Determine the (x, y) coordinate at the center of the cell enclosing the given text.  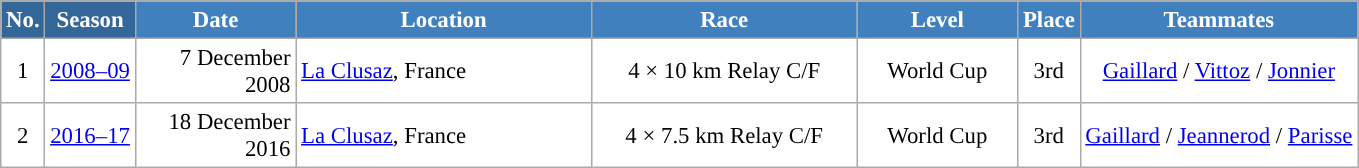
Date (216, 20)
Location (444, 20)
4 × 7.5 km Relay C/F (724, 136)
Gaillard / Jeannerod / Parisse (1219, 136)
7 December 2008 (216, 72)
18 December 2016 (216, 136)
No. (23, 20)
Gaillard / Vittoz / Jonnier (1219, 72)
1 (23, 72)
Season (90, 20)
Race (724, 20)
2 (23, 136)
4 × 10 km Relay C/F (724, 72)
Teammates (1219, 20)
2016–17 (90, 136)
Level (938, 20)
Place (1049, 20)
2008–09 (90, 72)
